Return (x, y) of the center of cell containing provided text 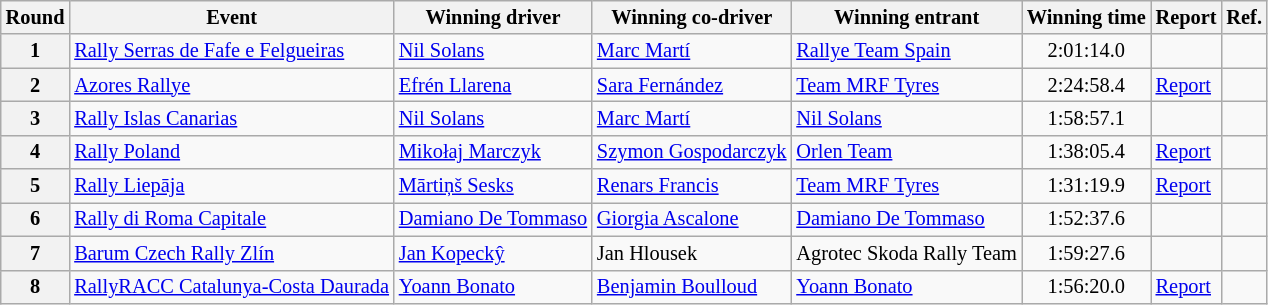
1:59:27.6 (1086, 253)
Winning entrant (906, 17)
1 (36, 51)
Rally Serras de Fafe e Felgueiras (232, 51)
Barum Czech Rally Zlín (232, 253)
1:38:05.4 (1086, 152)
8 (36, 287)
Agrotec Skoda Rally Team (906, 253)
Benjamin Boulloud (692, 287)
Jan Hlousek (692, 253)
7 (36, 253)
3 (36, 118)
Mikołaj Marczyk (493, 152)
5 (36, 186)
1:52:37.6 (1086, 219)
Jan Kopeckŷ (493, 253)
2:24:58.4 (1086, 85)
Rally Poland (232, 152)
Winning co-driver (692, 17)
Round (36, 17)
Rally di Roma Capitale (232, 219)
Azores Rallye (232, 85)
6 (36, 219)
Rally Islas Canarias (232, 118)
Giorgia Ascalone (692, 219)
Ref. (1244, 17)
Winning time (1086, 17)
1:31:19.9 (1086, 186)
Orlen Team (906, 152)
Szymon Gospodarczyk (692, 152)
Renars Francis (692, 186)
4 (36, 152)
RallyRACC Catalunya-Costa Daurada (232, 287)
Mārtiņš Sesks (493, 186)
Rallye Team Spain (906, 51)
2:01:14.0 (1086, 51)
1:58:57.1 (1086, 118)
Event (232, 17)
Winning driver (493, 17)
Efrén Llarena (493, 85)
Rally Liepāja (232, 186)
2 (36, 85)
1:56:20.0 (1086, 287)
Sara Fernández (692, 85)
